Provide the (x, y) coordinate of the cell's center where the given text is located.  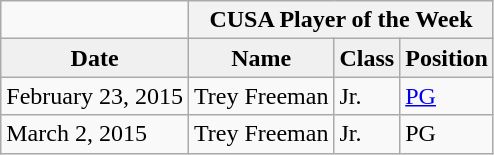
Class (367, 58)
Date (95, 58)
March 2, 2015 (95, 134)
Position (447, 58)
Name (261, 58)
February 23, 2015 (95, 96)
CUSA Player of the Week (340, 20)
